Detect which cell encompasses the target text, then output its (x, y) center coordinate. 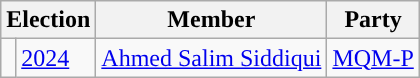
2024 (56, 58)
Party (373, 20)
Election (48, 20)
Member (212, 20)
Ahmed Salim Siddiqui (212, 58)
MQM-P (373, 58)
